Provide the [X, Y] coordinate of the cell's center where the given text is located.  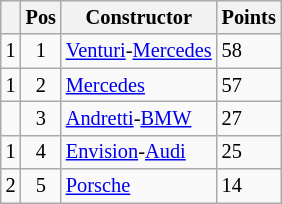
Constructor [139, 17]
5 [41, 186]
Venturi-Mercedes [139, 51]
Envision-Audi [139, 152]
58 [249, 51]
3 [41, 118]
14 [249, 186]
Mercedes [139, 85]
Porsche [139, 186]
57 [249, 85]
27 [249, 118]
Pos [41, 17]
4 [41, 152]
Points [249, 17]
25 [249, 152]
Andretti-BMW [139, 118]
